Find where the given text appears and provide that cell's center as (X, Y) coordinate. 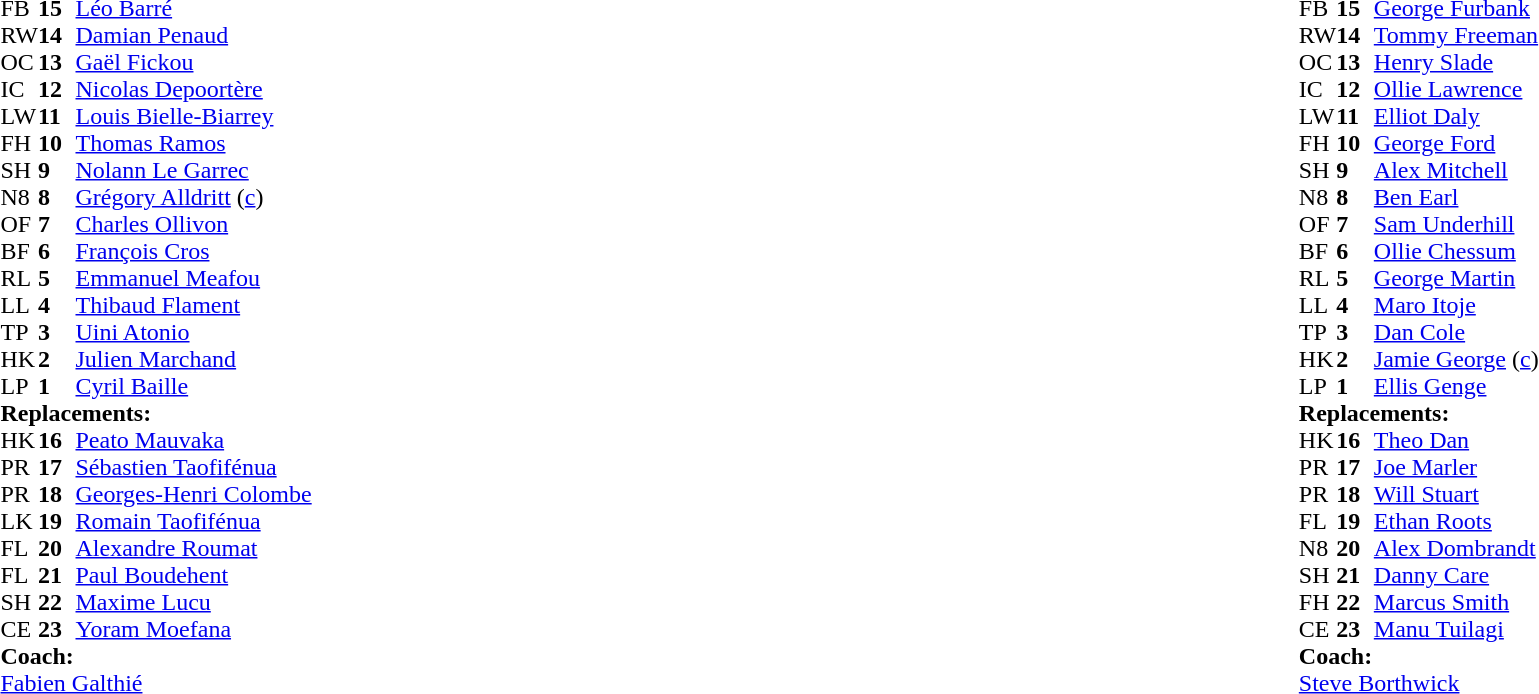
Maro Itoje (1456, 306)
Louis Bielle-Biarrey (194, 116)
Peato Mauvaka (194, 440)
Nolann Le Garrec (194, 170)
Ollie Lawrence (1456, 90)
Maxime Lucu (194, 602)
Elliot Daly (1456, 116)
Ellis Genge (1456, 386)
Theo Dan (1456, 440)
Uini Atonio (194, 332)
François Cros (194, 252)
Paul Boudehent (194, 576)
Jamie George (c) (1456, 360)
Ethan Roots (1456, 522)
George Martin (1456, 278)
Dan Cole (1456, 332)
LK (19, 522)
Thibaud Flament (194, 306)
Gaël Fickou (194, 62)
Ben Earl (1456, 198)
Grégory Alldritt (c) (194, 198)
George Ford (1456, 144)
Julien Marchand (194, 360)
Emmanuel Meafou (194, 278)
Danny Care (1456, 576)
Marcus Smith (1456, 602)
Alexandre Roumat (194, 548)
Alex Dombrandt (1456, 548)
Henry Slade (1456, 62)
Sébastien Taofifénua (194, 468)
Will Stuart (1456, 494)
Damian Penaud (194, 36)
Nicolas Depoortère (194, 90)
Charles Ollivon (194, 224)
Romain Taofifénua (194, 522)
Thomas Ramos (194, 144)
Tommy Freeman (1456, 36)
Joe Marler (1456, 468)
Ollie Chessum (1456, 252)
Georges-Henri Colombe (194, 494)
Manu Tuilagi (1456, 630)
Cyril Baille (194, 386)
Alex Mitchell (1456, 170)
Sam Underhill (1456, 224)
Yoram Moefana (194, 630)
